Pinpoint the cell where the given text exists, returning its (x, y) midpoint coordinate. 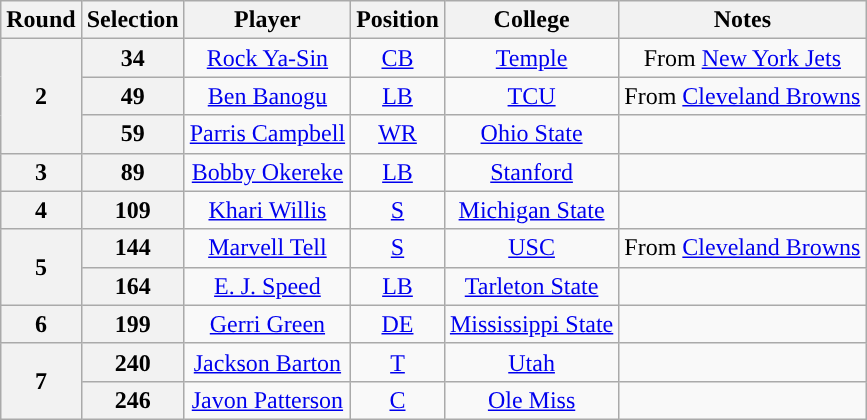
Mississippi State (531, 324)
6 (41, 324)
Jackson Barton (267, 362)
164 (132, 286)
49 (132, 96)
Notes (742, 20)
5 (41, 267)
4 (41, 210)
Round (41, 20)
College (531, 20)
7 (41, 381)
144 (132, 248)
Ohio State (531, 134)
TCU (531, 96)
199 (132, 324)
Rock Ya-Sin (267, 58)
Selection (132, 20)
T (398, 362)
Parris Campbell (267, 134)
WR (398, 134)
Tarleton State (531, 286)
C (398, 400)
2 (41, 96)
89 (132, 172)
Khari Willis (267, 210)
Ben Banogu (267, 96)
Player (267, 20)
CB (398, 58)
Utah (531, 362)
E. J. Speed (267, 286)
59 (132, 134)
Stanford (531, 172)
USC (531, 248)
Bobby Okereke (267, 172)
246 (132, 400)
34 (132, 58)
Ole Miss (531, 400)
Gerri Green (267, 324)
Marvell Tell (267, 248)
Javon Patterson (267, 400)
From New York Jets (742, 58)
240 (132, 362)
Position (398, 20)
Temple (531, 58)
DE (398, 324)
3 (41, 172)
109 (132, 210)
Michigan State (531, 210)
